Return (X, Y) of the center of cell containing provided text 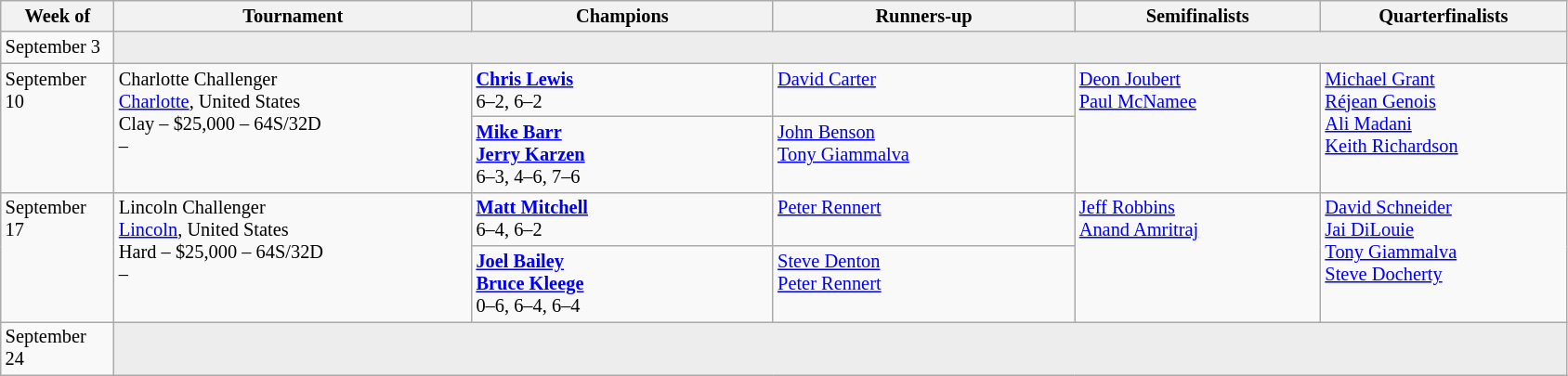
Lincoln Challenger Lincoln, United StatesHard – $25,000 – 64S/32D – (294, 256)
September 17 (58, 256)
Peter Rennert (923, 219)
Tournament (294, 16)
Charlotte Challenger Charlotte, United StatesClay – $25,000 – 64S/32D – (294, 128)
Mike Barr Jerry Karzen6–3, 4–6, 7–6 (622, 154)
Michael Grant Réjean Genois Ali Madani Keith Richardson (1444, 128)
Joel Bailey Bruce Kleege0–6, 6–4, 6–4 (622, 284)
Deon Joubert Paul McNamee (1198, 128)
Chris Lewis 6–2, 6–2 (622, 90)
September 10 (58, 128)
Semifinalists (1198, 16)
David Schneider Jai DiLouie Tony Giammalva Steve Docherty (1444, 256)
Runners-up (923, 16)
Jeff Robbins Anand Amritraj (1198, 256)
September 3 (58, 47)
Week of (58, 16)
Quarterfinalists (1444, 16)
David Carter (923, 90)
Champions (622, 16)
September 24 (58, 348)
John Benson Tony Giammalva (923, 154)
Matt Mitchell 6–4, 6–2 (622, 219)
Steve Denton Peter Rennert (923, 284)
